Extract the (x, y) coordinate from the center of the cell holding the provided text.  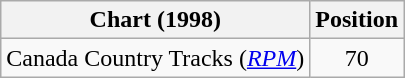
Chart (1998) (156, 20)
Position (357, 20)
Canada Country Tracks (RPM) (156, 58)
70 (357, 58)
